Find where the given text appears and provide that cell's center as [x, y] coordinate. 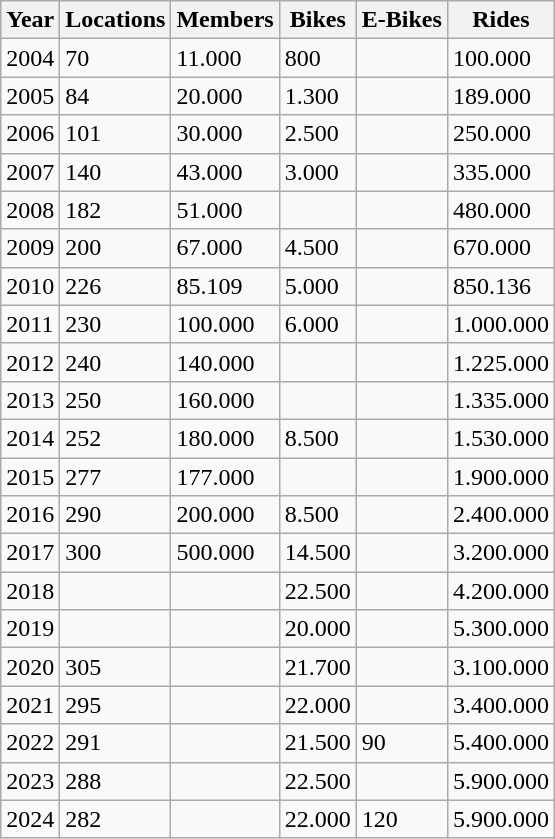
1.335.000 [500, 400]
70 [116, 58]
140.000 [225, 362]
180.000 [225, 438]
2.400.000 [500, 515]
3.000 [318, 172]
5.300.000 [500, 629]
21.500 [318, 743]
E-Bikes [402, 20]
5.400.000 [500, 743]
2012 [30, 362]
2011 [30, 324]
200 [116, 248]
2021 [30, 705]
160.000 [225, 400]
2018 [30, 591]
240 [116, 362]
230 [116, 324]
2022 [30, 743]
67.000 [225, 248]
6.000 [318, 324]
2014 [30, 438]
Members [225, 20]
335.000 [500, 172]
2008 [30, 210]
277 [116, 477]
670.000 [500, 248]
1.000.000 [500, 324]
250.000 [500, 134]
2.500 [318, 134]
Bikes [318, 20]
500.000 [225, 553]
2024 [30, 819]
850.136 [500, 286]
3.200.000 [500, 553]
2007 [30, 172]
291 [116, 743]
4.200.000 [500, 591]
Year [30, 20]
295 [116, 705]
290 [116, 515]
84 [116, 96]
1.530.000 [500, 438]
2013 [30, 400]
1.300 [318, 96]
1.225.000 [500, 362]
2023 [30, 781]
252 [116, 438]
480.000 [500, 210]
177.000 [225, 477]
85.109 [225, 286]
21.700 [318, 667]
4.500 [318, 248]
51.000 [225, 210]
282 [116, 819]
43.000 [225, 172]
182 [116, 210]
189.000 [500, 96]
200.000 [225, 515]
800 [318, 58]
3.400.000 [500, 705]
2017 [30, 553]
5.000 [318, 286]
288 [116, 781]
14.500 [318, 553]
2020 [30, 667]
1.900.000 [500, 477]
Locations [116, 20]
305 [116, 667]
2019 [30, 629]
Rides [500, 20]
120 [402, 819]
2016 [30, 515]
11.000 [225, 58]
2006 [30, 134]
226 [116, 286]
140 [116, 172]
300 [116, 553]
30.000 [225, 134]
2004 [30, 58]
3.100.000 [500, 667]
2009 [30, 248]
90 [402, 743]
2015 [30, 477]
2010 [30, 286]
250 [116, 400]
2005 [30, 96]
101 [116, 134]
